Return the (X, Y) coordinate for the center point of the cell that contains the specified text.  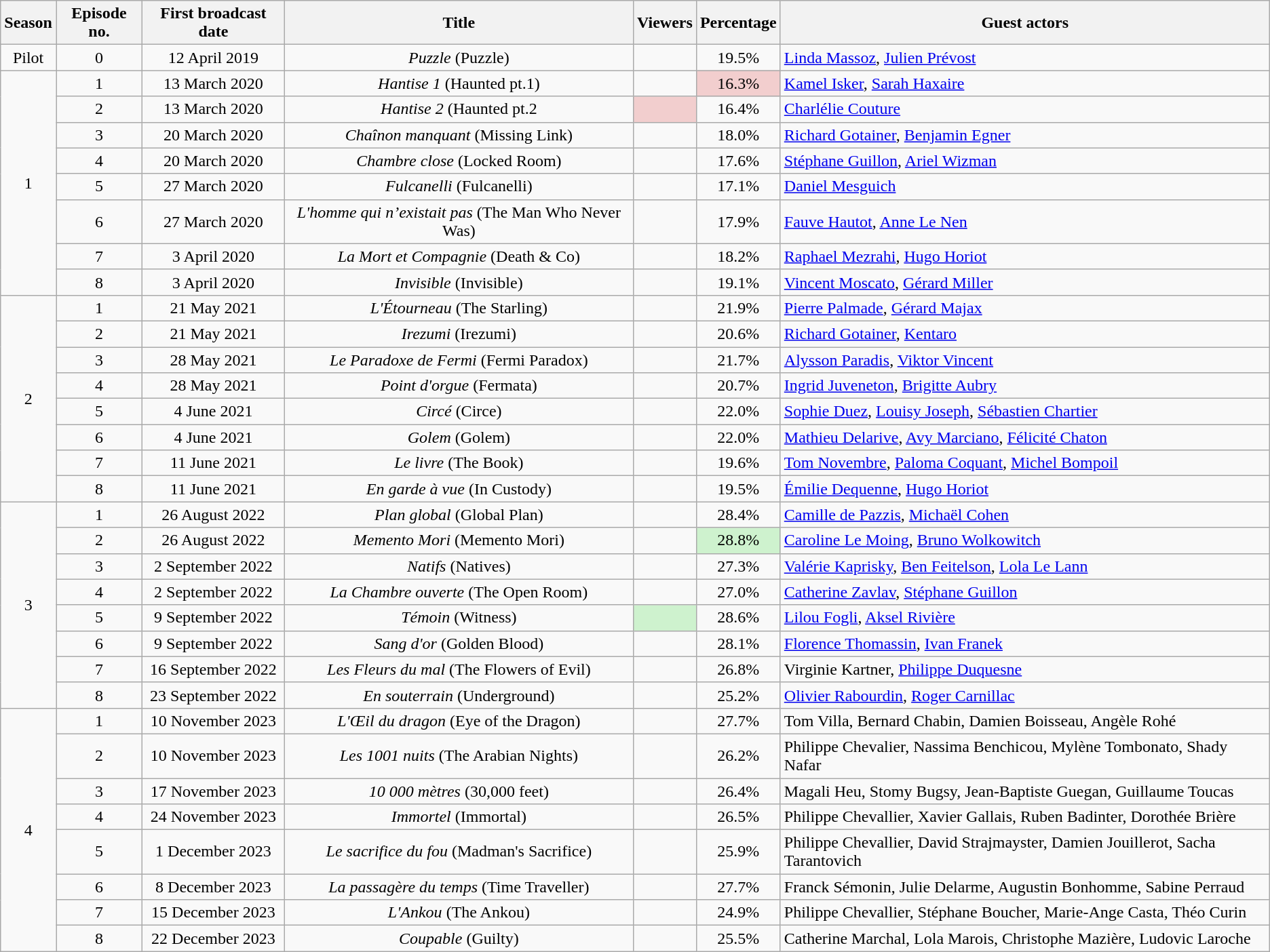
Puzzle (Puzzle) (459, 58)
Irezumi (Irezumi) (459, 334)
Daniel Mesguich (1024, 186)
Sang d'or (Golden Blood) (459, 643)
Charlélie Couture (1024, 109)
21.9% (738, 308)
28.6% (738, 618)
Camille de Pazzis, Michaël Cohen (1024, 515)
Le sacrifice du fou (Madman's Sacrifice) (459, 852)
Richard Gotainer, Benjamin Egner (1024, 135)
Franck Sémonin, Julie Delarme, Augustin Bonhomme, Sabine Perraud (1024, 887)
22 December 2023 (214, 938)
Valérie Kaprisky, Ben Feitelson, Lola Le Lann (1024, 566)
La Mort et Compagnie (Death & Co) (459, 256)
Catherine Zavlav, Stéphane Guillon (1024, 592)
L'Ankou (The Ankou) (459, 913)
19.6% (738, 463)
23 September 2022 (214, 695)
17.9% (738, 221)
25.2% (738, 695)
28.8% (738, 540)
27.3% (738, 566)
17 November 2023 (214, 791)
26.4% (738, 791)
Pierre Palmade, Gérard Majax (1024, 308)
Les Fleurs du mal (The Flowers of Evil) (459, 669)
Lilou Fogli, Aksel Rivière (1024, 618)
Témoin (Witness) (459, 618)
26.8% (738, 669)
Immortel (Immortal) (459, 817)
Alysson Paradis, Viktor Vincent (1024, 360)
First broadcast date (214, 23)
En souterrain (Underground) (459, 695)
Stéphane Guillon, Ariel Wizman (1024, 161)
Fulcanelli (Fulcanelli) (459, 186)
Tom Novembre, Paloma Coquant, Michel Bompoil (1024, 463)
Coupable (Guilty) (459, 938)
Memento Mori (Memento Mori) (459, 540)
Vincent Moscato, Gérard Miller (1024, 282)
Hantise 2 (Haunted pt.2 (459, 109)
8 December 2023 (214, 887)
17.6% (738, 161)
17.1% (738, 186)
Point d'orgue (Fermata) (459, 386)
Viewers (665, 23)
Kamel Isker, Sarah Haxaire (1024, 83)
16.4% (738, 109)
26.2% (738, 755)
Richard Gotainer, Kentaro (1024, 334)
Fauve Hautot, Anne Le Nen (1024, 221)
Le Paradoxe de Fermi (Fermi Paradox) (459, 360)
25.9% (738, 852)
0 (99, 58)
10 000 mètres (30,000 feet) (459, 791)
16.3% (738, 83)
La Chambre ouverte (The Open Room) (459, 592)
Hantise 1 (Haunted pt.1) (459, 83)
Chaînon manquant (Missing Link) (459, 135)
Philippe Chevallier, David Strajmayster, Damien Jouillerot, Sacha Tarantovich (1024, 852)
Natifs (Natives) (459, 566)
24 November 2023 (214, 817)
25.5% (738, 938)
Title (459, 23)
20.7% (738, 386)
L'homme qui n’existait pas (The Man Who Never Was) (459, 221)
18.0% (738, 135)
Chambre close (Locked Room) (459, 161)
Caroline Le Moing, Bruno Wolkowitch (1024, 540)
19.1% (738, 282)
Florence Thomassin, Ivan Franek (1024, 643)
Émilie Dequenne, Hugo Horiot (1024, 489)
Tom Villa, Bernard Chabin, Damien Boisseau, Angèle Rohé (1024, 721)
Episode no. (99, 23)
20.6% (738, 334)
Percentage (738, 23)
Circé (Circe) (459, 412)
28.4% (738, 515)
La passagère du temps (Time Traveller) (459, 887)
L'Étourneau (The Starling) (459, 308)
Ingrid Juveneton, Brigitte Aubry (1024, 386)
Philippe Chevalier, Nassima Benchicou, Mylène Tombonato, Shady Nafar (1024, 755)
Guest actors (1024, 23)
Virginie Kartner, Philippe Duquesne (1024, 669)
27.0% (738, 592)
Catherine Marchal, Lola Marois, Christophe Mazière, Ludovic Laroche (1024, 938)
Linda Massoz, Julien Prévost (1024, 58)
26.5% (738, 817)
12 April 2019 (214, 58)
Raphael Mezrahi, Hugo Horiot (1024, 256)
Philippe Chevallier, Xavier Gallais, Ruben Badinter, Dorothée Brière (1024, 817)
15 December 2023 (214, 913)
21.7% (738, 360)
28.1% (738, 643)
Olivier Rabourdin, Roger Carnillac (1024, 695)
24.9% (738, 913)
Pilot (28, 58)
Le livre (The Book) (459, 463)
En garde à vue (In Custody) (459, 489)
Mathieu Delarive, Avy Marciano, Félicité Chaton (1024, 437)
Golem (Golem) (459, 437)
Invisible (Invisible) (459, 282)
Season (28, 23)
Les 1001 nuits (The Arabian Nights) (459, 755)
Sophie Duez, Louisy Joseph, Sébastien Chartier (1024, 412)
18.2% (738, 256)
Magali Heu, Stomy Bugsy, Jean-Baptiste Guegan, Guillaume Toucas (1024, 791)
L'Œil du dragon (Eye of the Dragon) (459, 721)
Philippe Chevallier, Stéphane Boucher, Marie-Ange Casta, Théo Curin (1024, 913)
1 December 2023 (214, 852)
Plan global (Global Plan) (459, 515)
16 September 2022 (214, 669)
